Output the (X, Y) coordinate of the center of the cell containing the given text.  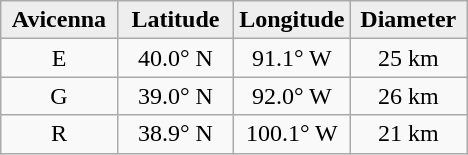
39.0° N (175, 96)
Latitude (175, 20)
Diameter (408, 20)
25 km (408, 58)
E (59, 58)
91.1° W (292, 58)
21 km (408, 134)
100.1° W (292, 134)
26 km (408, 96)
R (59, 134)
Longitude (292, 20)
40.0° N (175, 58)
38.9° N (175, 134)
G (59, 96)
Avicenna (59, 20)
92.0° W (292, 96)
